Capture the cell that displays the provided text and extract its [X, Y] central coordinate. 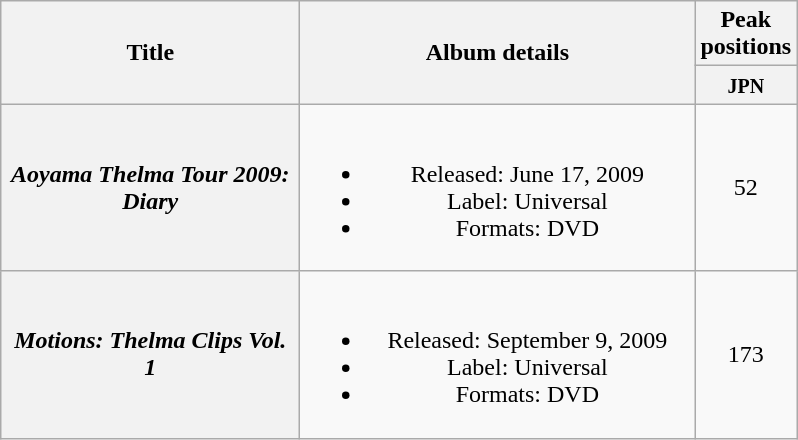
Peak positions [746, 34]
Released: June 17, 2009 Label: UniversalFormats: DVD [498, 188]
Album details [498, 52]
Aoyama Thelma Tour 2009: Diary [150, 188]
JPN [746, 85]
Motions: Thelma Clips Vol. 1 [150, 354]
52 [746, 188]
173 [746, 354]
Released: September 9, 2009 Label: UniversalFormats: DVD [498, 354]
Title [150, 52]
